Identify which cell holds the provided text, then report its (x, y) central coordinate. 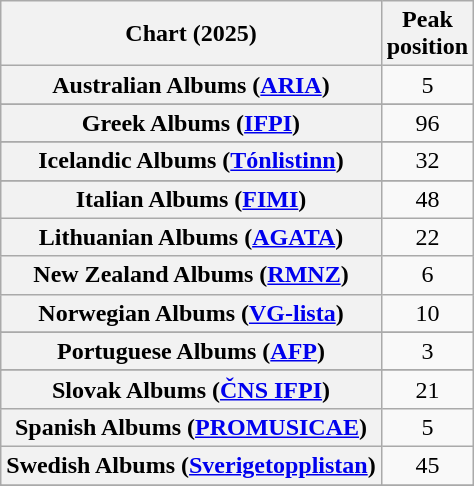
10 (427, 313)
45 (427, 465)
32 (427, 161)
Spanish Albums (PROMUSICAE) (191, 427)
6 (427, 275)
Chart (2025) (191, 34)
New Zealand Albums (RMNZ) (191, 275)
Australian Albums (ARIA) (191, 85)
Greek Albums (IFPI) (191, 123)
96 (427, 123)
21 (427, 389)
48 (427, 199)
Italian Albums (FIMI) (191, 199)
Slovak Albums (ČNS IFPI) (191, 389)
Portuguese Albums (AFP) (191, 351)
Swedish Albums (Sverigetopplistan) (191, 465)
Peakposition (427, 34)
Norwegian Albums (VG-lista) (191, 313)
Lithuanian Albums (AGATA) (191, 237)
3 (427, 351)
Icelandic Albums (Tónlistinn) (191, 161)
22 (427, 237)
